Output the [X, Y] coordinate of the center of the cell containing the given text.  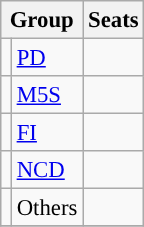
PD [46, 58]
FI [46, 133]
M5S [46, 95]
Others [46, 208]
NCD [46, 170]
Group [42, 20]
Seats [114, 20]
